Find where the given text appears and provide that cell's center as [x, y] coordinate. 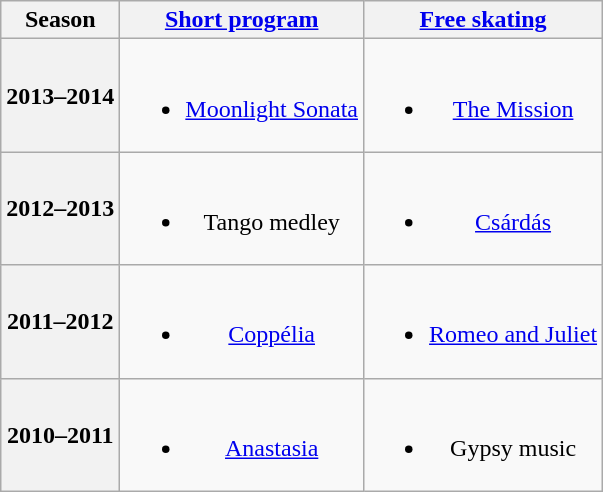
Gypsy music [484, 434]
Short program [242, 20]
Csárdás [484, 208]
2012–2013 [60, 208]
2013–2014 [60, 96]
Romeo and Juliet [484, 322]
Coppélia [242, 322]
Moonlight Sonata [242, 96]
Anastasia [242, 434]
Tango medley [242, 208]
2011–2012 [60, 322]
The Mission [484, 96]
Free skating [484, 20]
2010–2011 [60, 434]
Season [60, 20]
